Return the [X, Y] coordinate for the center point of the cell that contains the specified text.  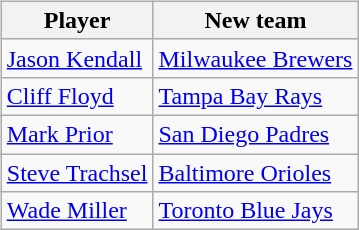
Cliff Floyd [77, 96]
Player [77, 20]
San Diego Padres [256, 134]
Wade Miller [77, 211]
Jason Kendall [77, 58]
Tampa Bay Rays [256, 96]
Toronto Blue Jays [256, 211]
Mark Prior [77, 134]
Milwaukee Brewers [256, 58]
New team [256, 20]
Steve Trachsel [77, 173]
Baltimore Orioles [256, 173]
